Output the (X, Y) coordinate of the center of the cell containing the given text.  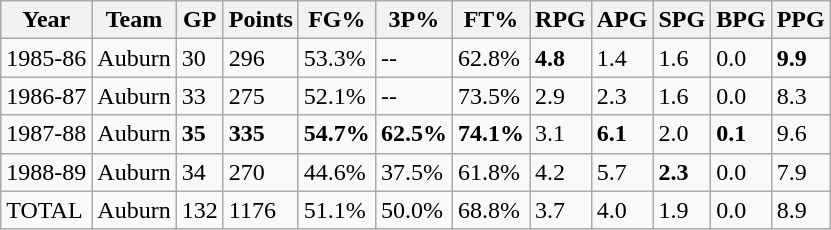
1176 (260, 210)
44.6% (336, 172)
61.8% (490, 172)
GP (200, 20)
270 (260, 172)
3.7 (561, 210)
8.9 (800, 210)
62.8% (490, 58)
PPG (800, 20)
37.5% (414, 172)
2.0 (682, 134)
APG (622, 20)
35 (200, 134)
FT% (490, 20)
4.0 (622, 210)
2.9 (561, 96)
1.4 (622, 58)
Year (46, 20)
9.9 (800, 58)
296 (260, 58)
68.8% (490, 210)
51.1% (336, 210)
54.7% (336, 134)
4.8 (561, 58)
5.7 (622, 172)
6.1 (622, 134)
0.1 (741, 134)
1988-89 (46, 172)
1985-86 (46, 58)
BPG (741, 20)
33 (200, 96)
74.1% (490, 134)
FG% (336, 20)
34 (200, 172)
3P% (414, 20)
62.5% (414, 134)
30 (200, 58)
1987-88 (46, 134)
9.6 (800, 134)
335 (260, 134)
50.0% (414, 210)
73.5% (490, 96)
TOTAL (46, 210)
Points (260, 20)
52.1% (336, 96)
SPG (682, 20)
1.9 (682, 210)
RPG (561, 20)
Team (134, 20)
53.3% (336, 58)
4.2 (561, 172)
132 (200, 210)
7.9 (800, 172)
275 (260, 96)
8.3 (800, 96)
1986-87 (46, 96)
3.1 (561, 134)
